Return [x, y] of the center of cell containing provided text 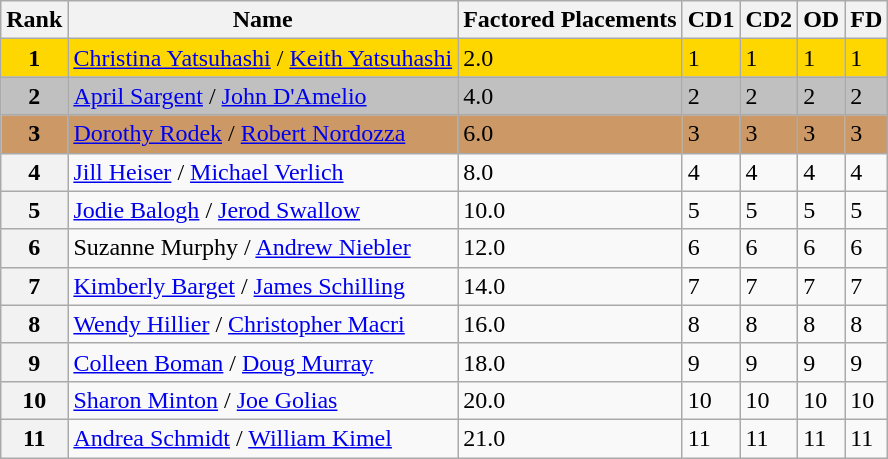
Suzanne Murphy / Andrew Niebler [263, 248]
Christina Yatsuhashi / Keith Yatsuhashi [263, 58]
Sharon Minton / Joe Golias [263, 400]
Kimberly Barget / James Schilling [263, 286]
April Sargent / John D'Amelio [263, 96]
16.0 [570, 324]
CD2 [769, 20]
Wendy Hillier / Christopher Macri [263, 324]
21.0 [570, 438]
12.0 [570, 248]
20.0 [570, 400]
Jodie Balogh / Jerod Swallow [263, 210]
OD [822, 20]
Factored Placements [570, 20]
14.0 [570, 286]
Name [263, 20]
2.0 [570, 58]
Jill Heiser / Michael Verlich [263, 172]
Colleen Boman / Doug Murray [263, 362]
Andrea Schmidt / William Kimel [263, 438]
Dorothy Rodek / Robert Nordozza [263, 134]
10.0 [570, 210]
18.0 [570, 362]
6.0 [570, 134]
Rank [34, 20]
4.0 [570, 96]
8.0 [570, 172]
CD1 [711, 20]
FD [866, 20]
